Locate the cell with the specified text and output its [x, y] center coordinate. 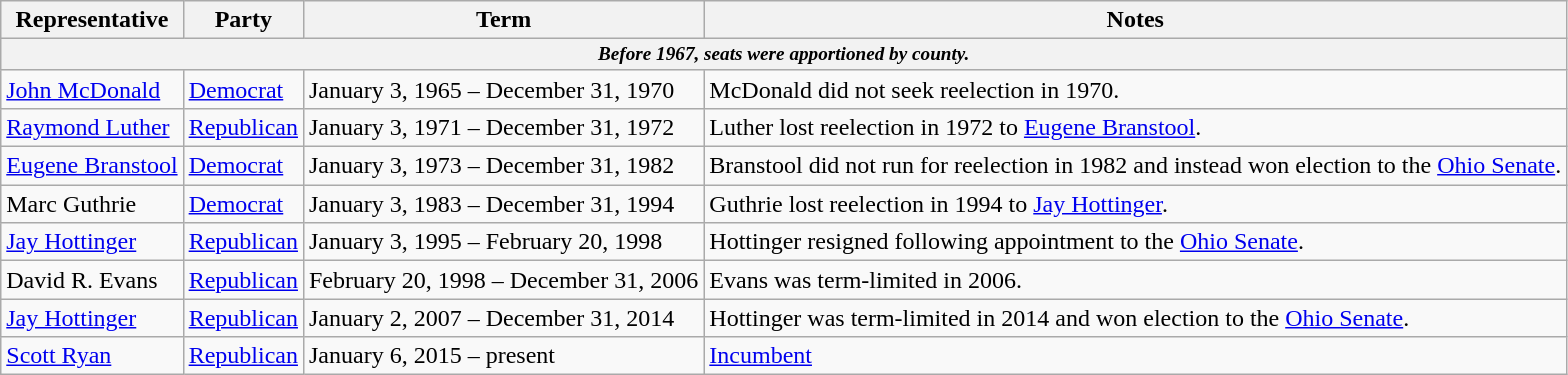
Party [243, 20]
Before 1967, seats were apportioned by county. [784, 55]
Representative [92, 20]
Hottinger resigned following appointment to the Ohio Senate. [1136, 242]
John McDonald [92, 89]
Marc Guthrie [92, 204]
January 3, 1965 – December 31, 1970 [503, 89]
January 3, 1983 – December 31, 1994 [503, 204]
January 2, 2007 – December 31, 2014 [503, 318]
Raymond Luther [92, 128]
January 3, 1971 – December 31, 1972 [503, 128]
McDonald did not seek reelection in 1970. [1136, 89]
Term [503, 20]
January 3, 1995 – February 20, 1998 [503, 242]
Branstool did not run for reelection in 1982 and instead won election to the Ohio Senate. [1136, 166]
Scott Ryan [92, 356]
Notes [1136, 20]
January 3, 1973 – December 31, 1982 [503, 166]
Incumbent [1136, 356]
February 20, 1998 – December 31, 2006 [503, 280]
Guthrie lost reelection in 1994 to Jay Hottinger. [1136, 204]
Hottinger was term-limited in 2014 and won election to the Ohio Senate. [1136, 318]
Evans was term-limited in 2006. [1136, 280]
Luther lost reelection in 1972 to Eugene Branstool. [1136, 128]
Eugene Branstool [92, 166]
January 6, 2015 – present [503, 356]
David R. Evans [92, 280]
